Return the [x, y] coordinate for the center point of the cell that contains the specified text.  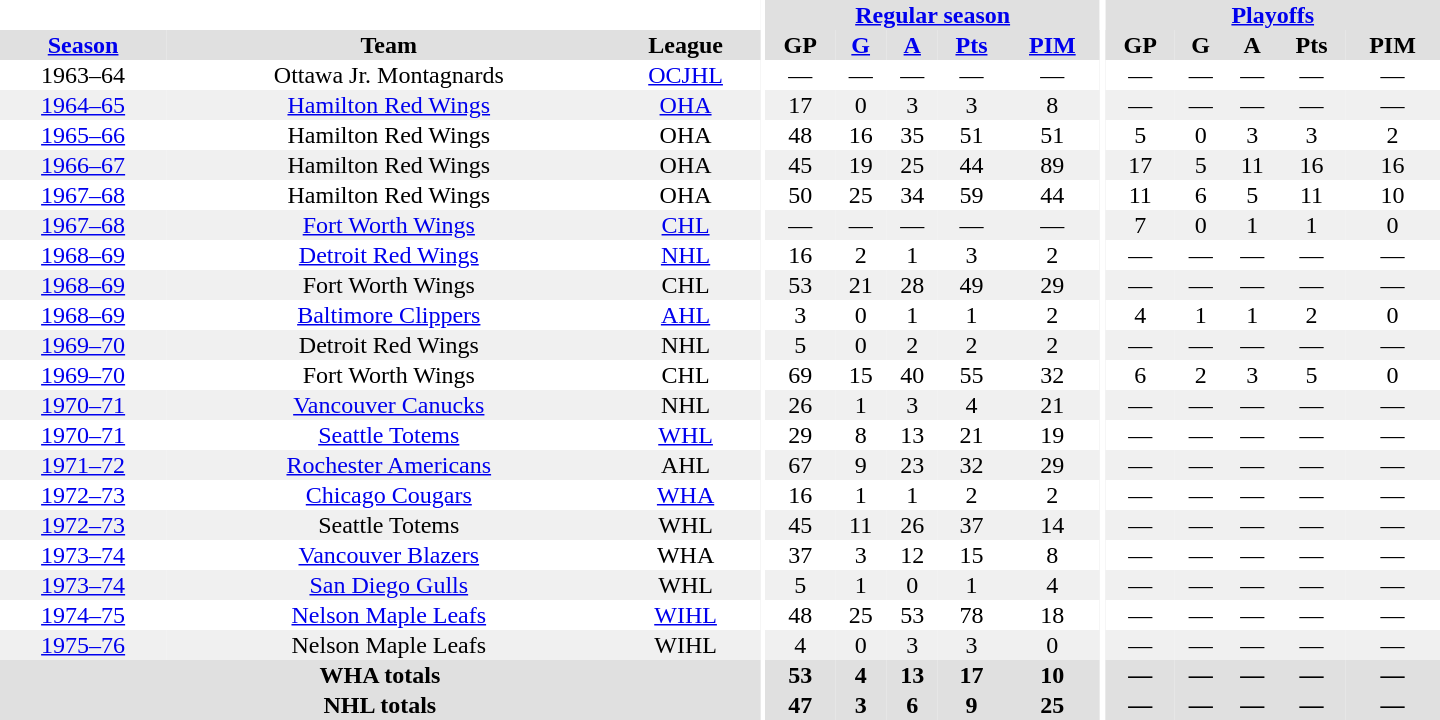
NHL totals [380, 705]
1964–65 [83, 105]
League [685, 45]
San Diego Gulls [388, 585]
Playoffs [1273, 15]
23 [912, 465]
Chicago Cougars [388, 495]
35 [912, 135]
49 [972, 285]
89 [1052, 165]
78 [972, 615]
OCJHL [685, 75]
28 [912, 285]
Ottawa Jr. Montagnards [388, 75]
14 [1052, 525]
7 [1140, 225]
Vancouver Canucks [388, 405]
47 [800, 705]
1974–75 [83, 615]
34 [912, 195]
55 [972, 375]
Vancouver Blazers [388, 555]
Rochester Americans [388, 465]
Season [83, 45]
18 [1052, 615]
1971–72 [83, 465]
1965–66 [83, 135]
1963–64 [83, 75]
Team [388, 45]
50 [800, 195]
69 [800, 375]
Baltimore Clippers [388, 315]
1975–76 [83, 645]
1966–67 [83, 165]
59 [972, 195]
Regular season [932, 15]
67 [800, 465]
40 [912, 375]
WHA totals [380, 675]
12 [912, 555]
